Return (x, y) of the center of cell containing provided text 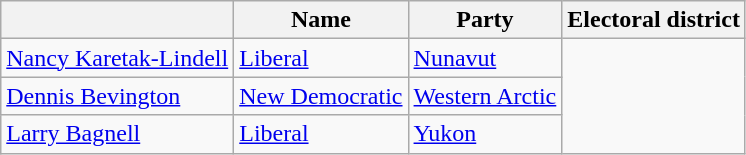
New Democratic (321, 96)
Dennis Bevington (118, 96)
Western Arctic (485, 96)
Nunavut (485, 58)
Name (321, 20)
Yukon (485, 134)
Electoral district (654, 20)
Larry Bagnell (118, 134)
Party (485, 20)
Nancy Karetak-Lindell (118, 58)
